Identify which cell holds the provided text, then report its (x, y) central coordinate. 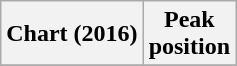
Chart (2016) (72, 34)
Peakposition (189, 34)
